Provide the [x, y] coordinate of the cell's center where the given text is located.  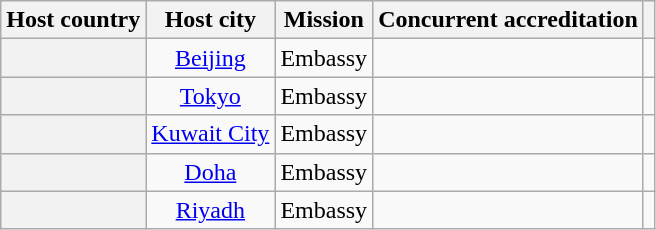
Tokyo [210, 96]
Host city [210, 20]
Host country [74, 20]
Riyadh [210, 210]
Beijing [210, 58]
Doha [210, 172]
Concurrent accreditation [508, 20]
Kuwait City [210, 134]
Mission [324, 20]
